From the cell containing the given text, extract its center point as [X, Y] coordinate. 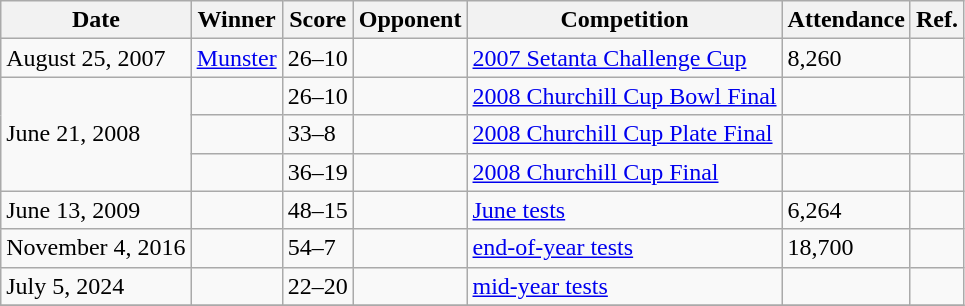
Munster [236, 58]
June 13, 2009 [96, 210]
Score [318, 20]
Opponent [410, 20]
36–19 [318, 172]
2008 Churchill Cup Plate Final [624, 134]
June tests [624, 210]
Competition [624, 20]
August 25, 2007 [96, 58]
2008 Churchill Cup Final [624, 172]
Date [96, 20]
Winner [236, 20]
8,260 [846, 58]
July 5, 2024 [96, 286]
June 21, 2008 [96, 134]
6,264 [846, 210]
Attendance [846, 20]
54–7 [318, 248]
2008 Churchill Cup Bowl Final [624, 96]
48–15 [318, 210]
mid-year tests [624, 286]
end-of-year tests [624, 248]
22–20 [318, 286]
Ref. [936, 20]
33–8 [318, 134]
18,700 [846, 248]
2007 Setanta Challenge Cup [624, 58]
November 4, 2016 [96, 248]
